Return the [X, Y] coordinate for the center point of the cell that contains the specified text.  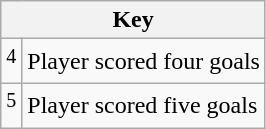
Player scored five goals [144, 106]
5 [12, 106]
Player scored four goals [144, 62]
Key [134, 20]
4 [12, 62]
